From the cell containing the given text, extract its center point as (x, y) coordinate. 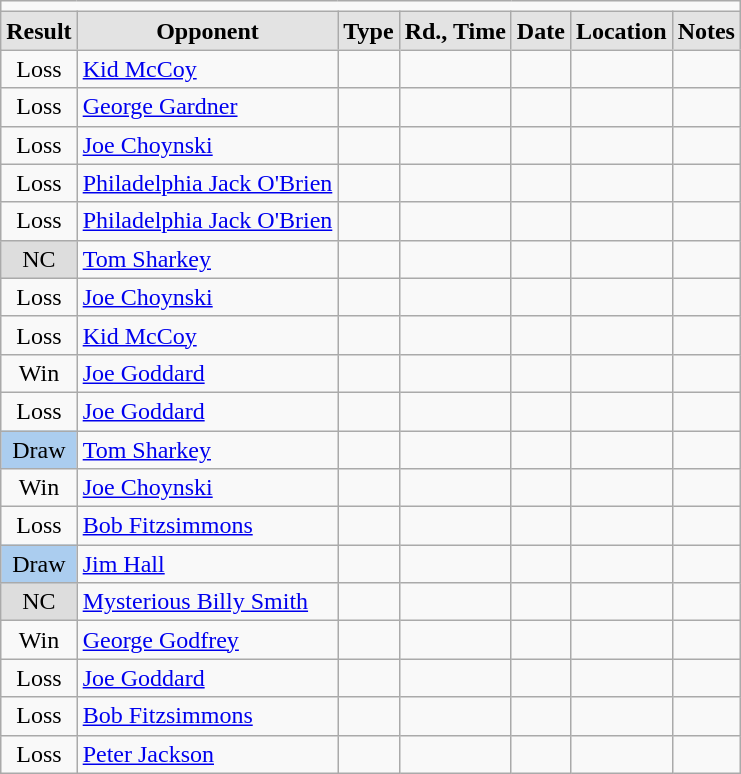
Rd., Time (455, 31)
Mysterious Billy Smith (208, 602)
Type (368, 31)
Date (540, 31)
George Gardner (208, 107)
Notes (706, 31)
Jim Hall (208, 564)
Peter Jackson (208, 754)
Location (621, 31)
Result (39, 31)
George Godfrey (208, 640)
Opponent (208, 31)
